For the text-containing cell, return its midpoint in (x, y) coordinate format. 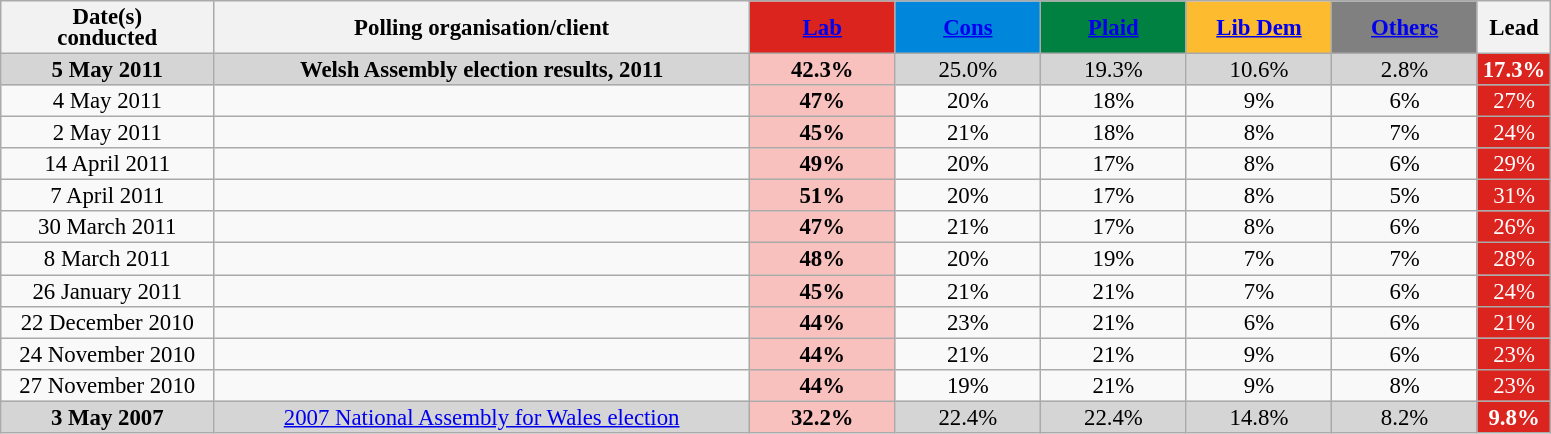
24 November 2010 (108, 354)
51% (822, 196)
Lead (1514, 28)
25.0% (968, 70)
Polling organisation/client (482, 28)
8 March 2011 (108, 259)
19.3% (1114, 70)
48% (822, 259)
49% (822, 164)
22 December 2010 (108, 322)
4 May 2011 (108, 101)
10.6% (1259, 70)
26% (1514, 228)
29% (1514, 164)
Lib Dem (1259, 28)
2 May 2011 (108, 133)
5% (1405, 196)
32.2% (822, 417)
5 May 2011 (108, 70)
7 April 2011 (108, 196)
17.3% (1514, 70)
Date(s)conducted (108, 28)
9.8% (1514, 417)
27 November 2010 (108, 385)
30 March 2011 (108, 228)
2.8% (1405, 70)
27% (1514, 101)
Others (1405, 28)
14 April 2011 (108, 164)
14.8% (1259, 417)
31% (1514, 196)
3 May 2007 (108, 417)
Welsh Assembly election results, 2011 (482, 70)
8.2% (1405, 417)
28% (1514, 259)
2007 National Assembly for Wales election (482, 417)
Cons (968, 28)
Lab (822, 28)
42.3% (822, 70)
26 January 2011 (108, 291)
Plaid (1114, 28)
